Pinpoint the cell where the given text exists, returning its (x, y) midpoint coordinate. 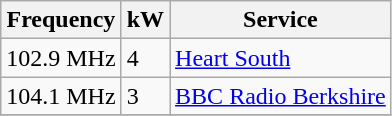
104.1 MHz (61, 96)
BBC Radio Berkshire (281, 96)
kW (145, 20)
Frequency (61, 20)
102.9 MHz (61, 58)
3 (145, 96)
Heart South (281, 58)
4 (145, 58)
Service (281, 20)
